For the text-containing cell, return its midpoint in (X, Y) coordinate format. 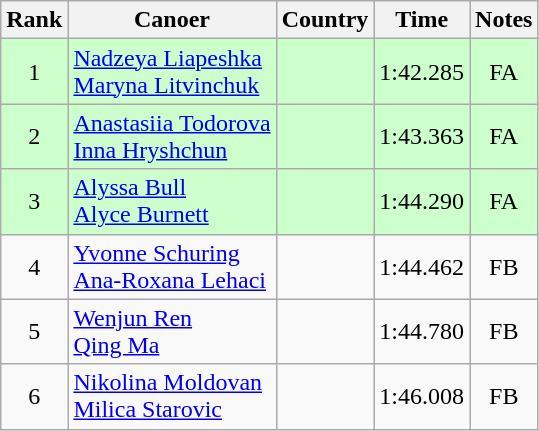
1 (34, 72)
Alyssa BullAlyce Burnett (172, 202)
4 (34, 266)
1:44.462 (422, 266)
Notes (504, 20)
5 (34, 332)
Canoer (172, 20)
Country (325, 20)
Nikolina MoldovanMilica Starovic (172, 396)
1:46.008 (422, 396)
1:42.285 (422, 72)
1:44.290 (422, 202)
Nadzeya LiapeshkaMaryna Litvinchuk (172, 72)
Wenjun RenQing Ma (172, 332)
2 (34, 136)
Yvonne SchuringAna-Roxana Lehaci (172, 266)
1:43.363 (422, 136)
Rank (34, 20)
3 (34, 202)
6 (34, 396)
Time (422, 20)
Anastasiia TodorovaInna Hryshchun (172, 136)
1:44.780 (422, 332)
